For the text-containing cell, return its midpoint in (x, y) coordinate format. 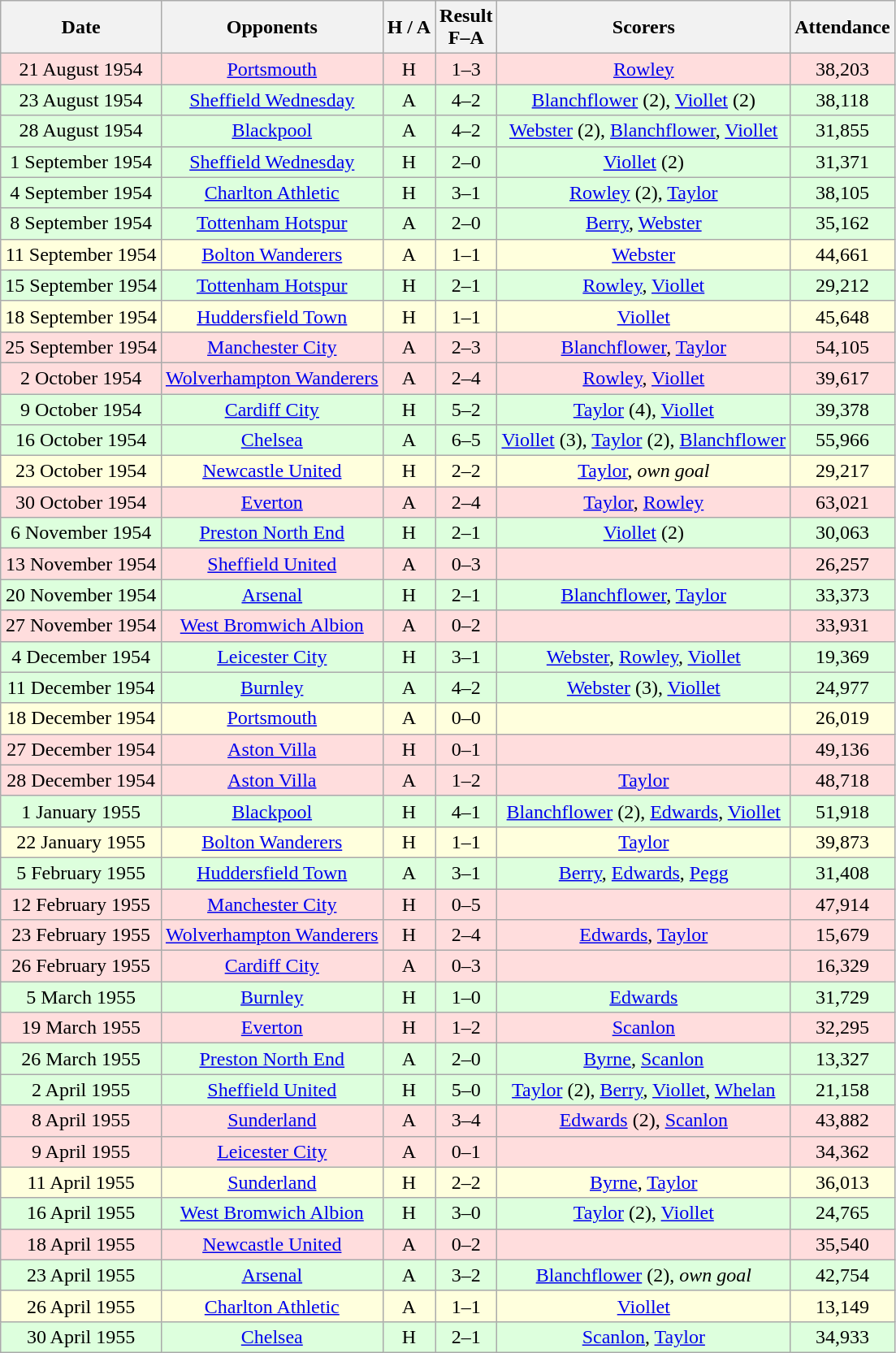
25 September 1954 (81, 347)
27 November 1954 (81, 626)
Blanchflower (2), own goal (643, 1275)
51,918 (842, 811)
32,295 (842, 1028)
22 January 1955 (81, 842)
33,931 (842, 626)
Byrne, Scanlon (643, 1059)
21,158 (842, 1090)
1 January 1955 (81, 811)
16 October 1954 (81, 440)
Rowley (2), Taylor (643, 193)
3–4 (466, 1121)
0–5 (466, 904)
54,105 (842, 347)
30 April 1955 (81, 1337)
21 August 1954 (81, 69)
26,257 (842, 564)
5 February 1955 (81, 873)
11 September 1954 (81, 254)
28 August 1954 (81, 131)
38,118 (842, 100)
5–0 (466, 1090)
Webster, Rowley, Viollet (643, 657)
30 October 1954 (81, 502)
Taylor (2), Berry, Viollet, Whelan (643, 1090)
Blanchflower (2), Viollet (2) (643, 100)
Berry, Edwards, Pegg (643, 873)
34,362 (842, 1151)
2 April 1955 (81, 1090)
Blanchflower (2), Edwards, Viollet (643, 811)
26 March 1955 (81, 1059)
11 December 1954 (81, 687)
34,933 (842, 1337)
33,373 (842, 595)
35,162 (842, 223)
15,679 (842, 935)
8 April 1955 (81, 1121)
24,977 (842, 687)
29,217 (842, 471)
49,136 (842, 749)
4 September 1954 (81, 193)
Scanlon, Taylor (643, 1337)
Berry, Webster (643, 223)
Scanlon (643, 1028)
38,203 (842, 69)
4 December 1954 (81, 657)
35,540 (842, 1244)
63,021 (842, 502)
12 February 1955 (81, 904)
31,408 (842, 873)
23 August 1954 (81, 100)
23 October 1954 (81, 471)
11 April 1955 (81, 1182)
19 March 1955 (81, 1028)
1–0 (466, 997)
Opponents (271, 28)
9 October 1954 (81, 409)
Edwards (2), Scanlon (643, 1121)
2 October 1954 (81, 378)
Edwards, Taylor (643, 935)
31,729 (842, 997)
6–5 (466, 440)
3–2 (466, 1275)
Webster (3), Viollet (643, 687)
30,063 (842, 533)
5–2 (466, 409)
Taylor, own goal (643, 471)
Taylor, Rowley (643, 502)
31,855 (842, 131)
38,105 (842, 193)
26 February 1955 (81, 966)
18 December 1954 (81, 718)
19,369 (842, 657)
4–1 (466, 811)
48,718 (842, 780)
Taylor (2), Viollet (643, 1213)
42,754 (842, 1275)
23 February 1955 (81, 935)
Byrne, Taylor (643, 1182)
13,327 (842, 1059)
29,212 (842, 285)
ResultF–A (466, 28)
Edwards (643, 997)
Rowley (643, 69)
Taylor (4), Viollet (643, 409)
55,966 (842, 440)
Webster (2), Blanchflower, Viollet (643, 131)
47,914 (842, 904)
2–3 (466, 347)
Date (81, 28)
5 March 1955 (81, 997)
28 December 1954 (81, 780)
Scorers (643, 28)
39,378 (842, 409)
13 November 1954 (81, 564)
26,019 (842, 718)
43,882 (842, 1121)
9 April 1955 (81, 1151)
16,329 (842, 966)
20 November 1954 (81, 595)
18 April 1955 (81, 1244)
31,371 (842, 162)
24,765 (842, 1213)
27 December 1954 (81, 749)
1–3 (466, 69)
1 September 1954 (81, 162)
Attendance (842, 28)
26 April 1955 (81, 1306)
23 April 1955 (81, 1275)
8 September 1954 (81, 223)
44,661 (842, 254)
6 November 1954 (81, 533)
H / A (409, 28)
36,013 (842, 1182)
0–0 (466, 718)
Viollet (3), Taylor (2), Blanchflower (643, 440)
39,873 (842, 842)
16 April 1955 (81, 1213)
3–0 (466, 1213)
Webster (643, 254)
13,149 (842, 1306)
39,617 (842, 378)
15 September 1954 (81, 285)
45,648 (842, 316)
18 September 1954 (81, 316)
